Extract the [X, Y] coordinate from the center of the cell holding the provided text.  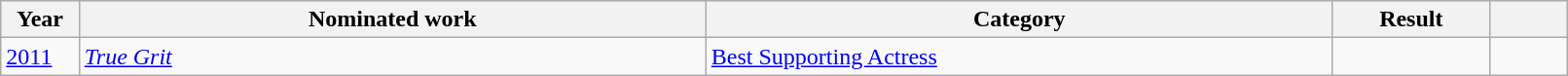
Category [1019, 19]
2011 [40, 57]
Nominated work [392, 19]
True Grit [392, 57]
Year [40, 19]
Best Supporting Actress [1019, 57]
Result [1411, 19]
